Locate the cell with the specified text and output its [x, y] center coordinate. 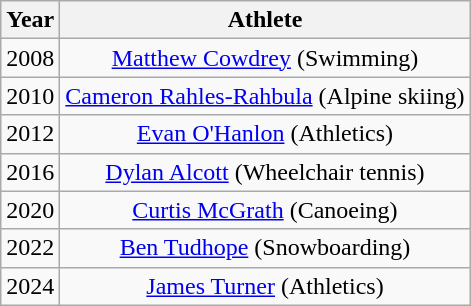
2010 [30, 96]
Dylan Alcott (Wheelchair tennis) [265, 172]
2012 [30, 134]
2020 [30, 210]
Athlete [265, 20]
2008 [30, 58]
2024 [30, 286]
Cameron Rahles-Rahbula (Alpine skiing) [265, 96]
Curtis McGrath (Canoeing) [265, 210]
Matthew Cowdrey (Swimming) [265, 58]
Year [30, 20]
Ben Tudhope (Snowboarding) [265, 248]
2022 [30, 248]
James Turner (Athletics) [265, 286]
Evan O'Hanlon (Athletics) [265, 134]
2016 [30, 172]
